Identify which cell holds the provided text, then report its [X, Y] central coordinate. 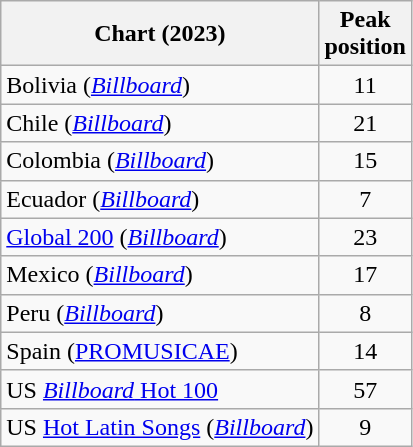
21 [365, 123]
14 [365, 351]
Global 200 (Billboard) [160, 237]
57 [365, 389]
7 [365, 199]
US Hot Latin Songs (Billboard) [160, 427]
Chile (Billboard) [160, 123]
US Billboard Hot 100 [160, 389]
Chart (2023) [160, 34]
Spain (PROMUSICAE) [160, 351]
Colombia (Billboard) [160, 161]
9 [365, 427]
15 [365, 161]
Ecuador (Billboard) [160, 199]
Peru (Billboard) [160, 313]
Peakposition [365, 34]
Bolivia (Billboard) [160, 85]
11 [365, 85]
8 [365, 313]
23 [365, 237]
Mexico (Billboard) [160, 275]
17 [365, 275]
